Find where the given text appears and provide that cell's center as [x, y] coordinate. 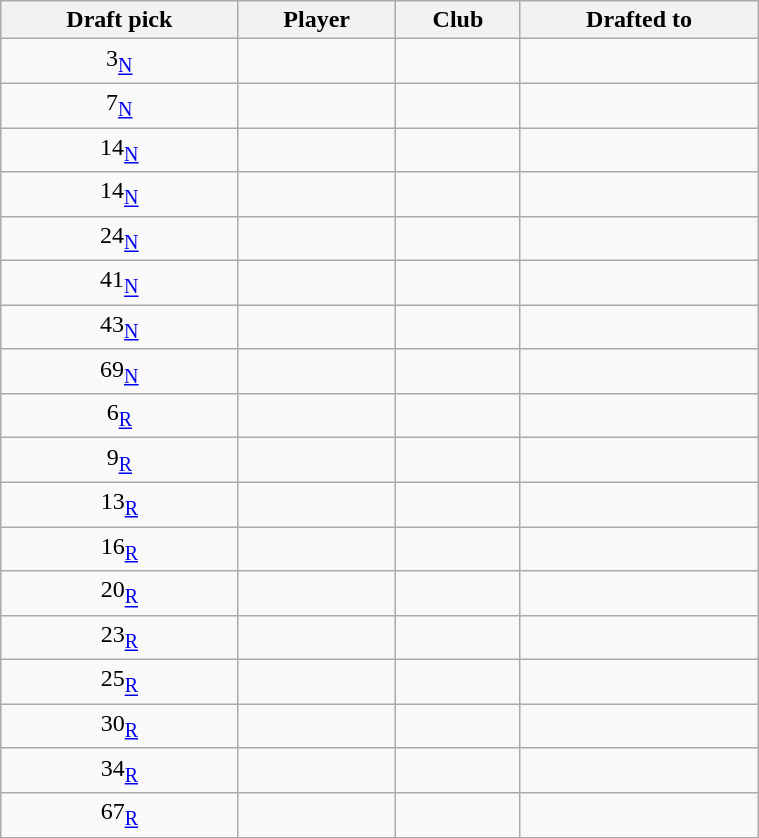
41N [120, 283]
30R [120, 726]
24N [120, 238]
13R [120, 504]
25R [120, 682]
9R [120, 460]
Club [458, 20]
16R [120, 549]
7N [120, 105]
67R [120, 815]
6R [120, 416]
20R [120, 593]
43N [120, 327]
Drafted to [638, 20]
23R [120, 637]
34R [120, 770]
Player [316, 20]
3N [120, 61]
Draft pick [120, 20]
69N [120, 371]
